Find where the given text appears and provide that cell's center as (X, Y) coordinate. 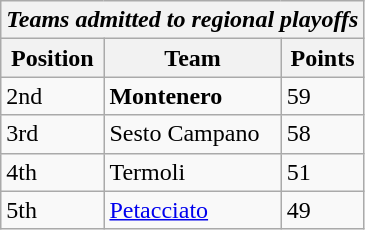
4th (52, 172)
Team (192, 58)
3rd (52, 134)
5th (52, 210)
49 (322, 210)
Teams admitted to regional playoffs (182, 20)
Position (52, 58)
51 (322, 172)
Petacciato (192, 210)
Points (322, 58)
59 (322, 96)
2nd (52, 96)
58 (322, 134)
Termoli (192, 172)
Sesto Campano (192, 134)
Montenero (192, 96)
